Capture the cell that displays the provided text and extract its (x, y) central coordinate. 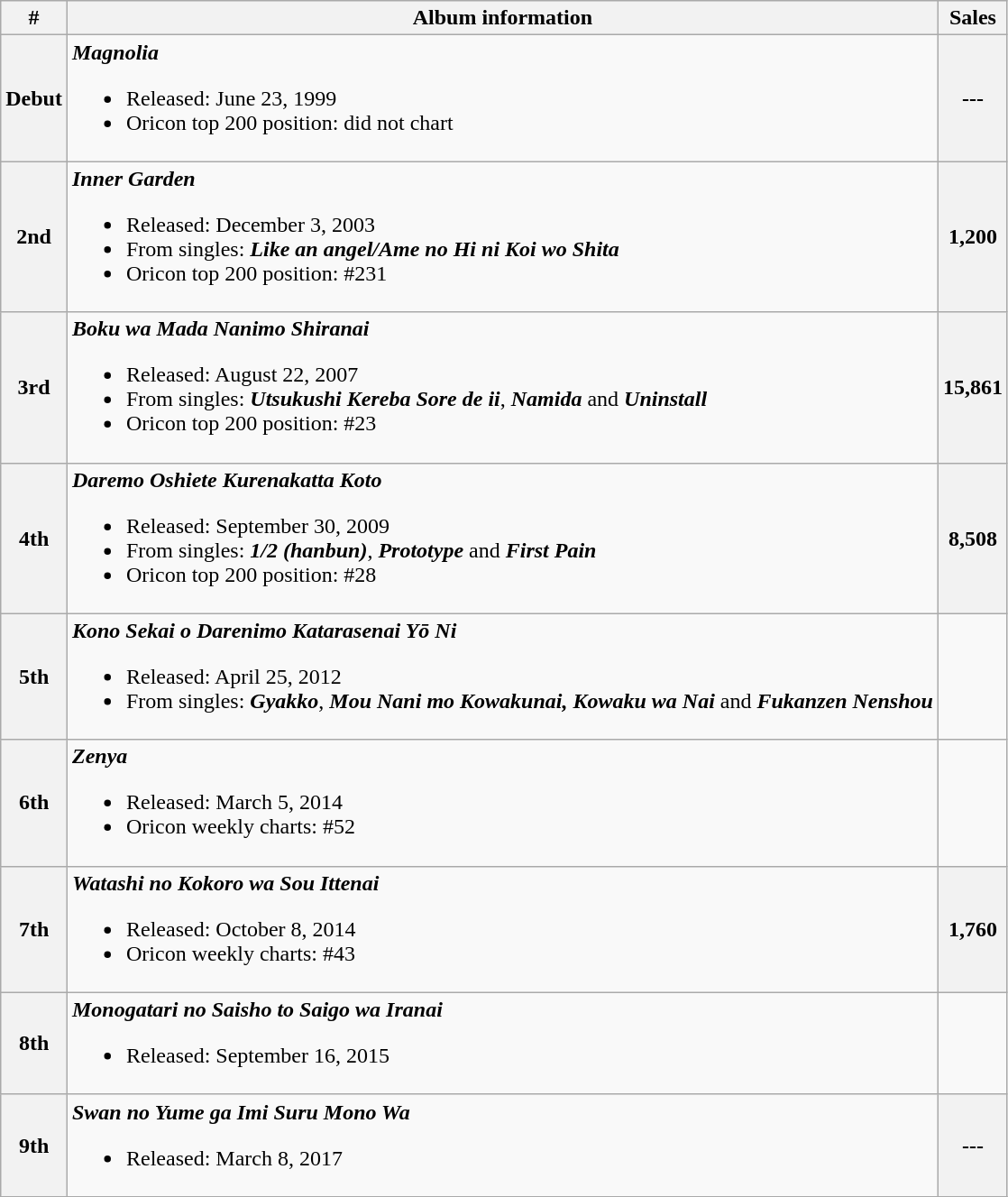
1,760 (972, 929)
Daremo Oshiete Kurenakatta KotoReleased: September 30, 2009From singles: 1/2 (hanbun), Prototype and First PainOricon top 200 position: #28 (502, 538)
Debut (34, 98)
4th (34, 538)
Boku wa Mada Nanimo ShiranaiReleased: August 22, 2007From singles: Utsukushi Kereba Sore de ii, Namida and UninstallOricon top 200 position: #23 (502, 388)
8,508 (972, 538)
2nd (34, 236)
Kono Sekai o Darenimo Katarasenai Yō NiReleased: April 25, 2012From singles: Gyakko, Mou Nani mo Kowakunai, Kowaku wa Nai and Fukanzen Nenshou (502, 677)
# (34, 18)
6th (34, 803)
9th (34, 1146)
8th (34, 1043)
MagnoliaReleased: June 23, 1999Oricon top 200 position: did not chart (502, 98)
5th (34, 677)
Sales (972, 18)
1,200 (972, 236)
Album information (502, 18)
Swan no Yume ga Imi Suru Mono WaReleased: March 8, 2017 (502, 1146)
7th (34, 929)
Inner GardenReleased: December 3, 2003From singles: Like an angel/Ame no Hi ni Koi wo ShitaOricon top 200 position: #231 (502, 236)
Monogatari no Saisho to Saigo wa IranaiReleased: September 16, 2015 (502, 1043)
3rd (34, 388)
ZenyaReleased: March 5, 2014Oricon weekly charts: #52 (502, 803)
15,861 (972, 388)
Watashi no Kokoro wa Sou IttenaiReleased: October 8, 2014Oricon weekly charts: #43 (502, 929)
